Scan for the cell matching the given text and deliver its [X, Y] coordinate at center. 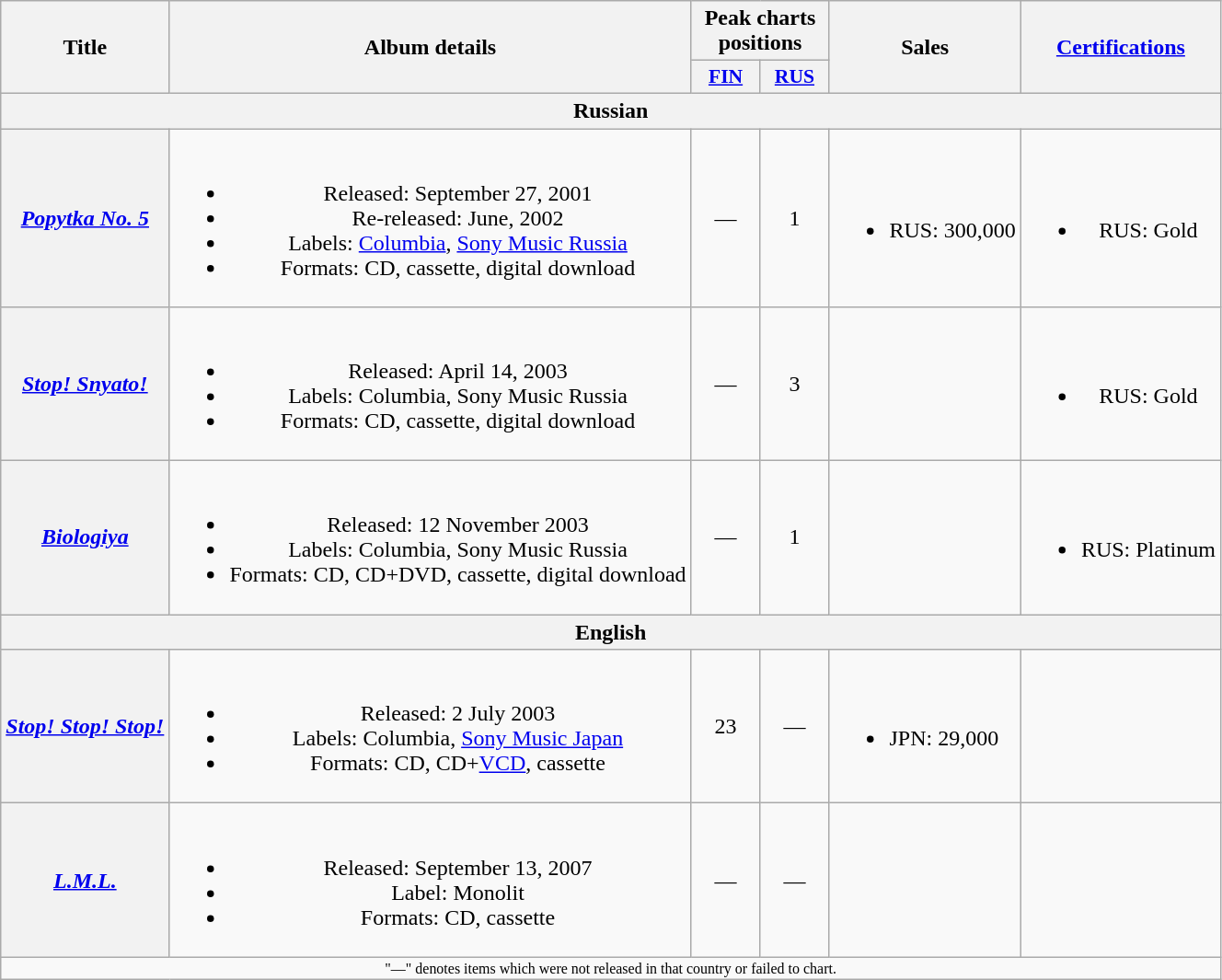
Released: April 14, 2003Labels: Columbia, Sony Music RussiaFormats: CD, cassette, digital download [431, 385]
23 [725, 727]
RUS: Platinum [1121, 537]
Stop! Stop! Stop! [85, 727]
Biologiya [85, 537]
Certifications [1121, 48]
Released: September 13, 2007Label: MonolitFormats: CD, cassette [431, 880]
JPN: 29,000 [925, 727]
English [611, 632]
"—" denotes items which were not released in that country or failed to chart. [611, 968]
Popytka No. 5 [85, 218]
RUS [795, 77]
Peak charts positions [760, 31]
Sales [925, 48]
Released: 12 November 2003Labels: Columbia, Sony Music RussiaFormats: CD, CD+DVD, cassette, digital download [431, 537]
Title [85, 48]
Released: September 27, 2001Re-released: June, 2002Labels: Columbia, Sony Music RussiaFormats: CD, cassette, digital download [431, 218]
Stop! Snyato! [85, 385]
Russian [611, 110]
Album details [431, 48]
3 [795, 385]
RUS: 300,000 [925, 218]
L.M.L. [85, 880]
Released: 2 July 2003 Labels: Columbia, Sony Music JapanFormats: CD, CD+VCD, cassette [431, 727]
FIN [725, 77]
